Capture the cell that displays the provided text and extract its (x, y) central coordinate. 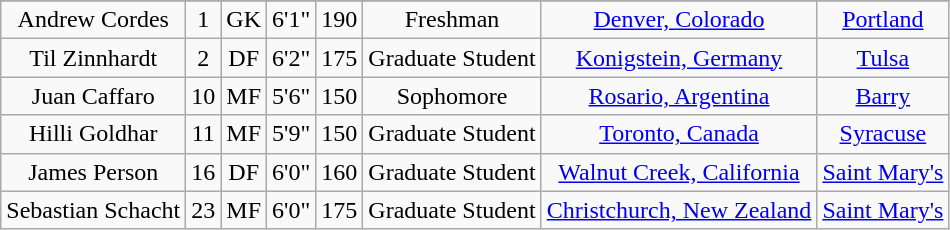
Syracuse (883, 134)
5'9" (292, 134)
Sebastian Schacht (94, 210)
Sophomore (452, 96)
2 (204, 58)
Juan Caffaro (94, 96)
Toronto, Canada (679, 134)
Til Zinnhardt (94, 58)
Hilli Goldhar (94, 134)
Andrew Cordes (94, 20)
Portland (883, 20)
GK (244, 20)
Christchurch, New Zealand (679, 210)
Denver, Colorado (679, 20)
23 (204, 210)
Tulsa (883, 58)
5'6" (292, 96)
Rosario, Argentina (679, 96)
160 (340, 172)
6'2" (292, 58)
16 (204, 172)
Barry (883, 96)
10 (204, 96)
11 (204, 134)
Freshman (452, 20)
James Person (94, 172)
1 (204, 20)
Walnut Creek, California (679, 172)
Konigstein, Germany (679, 58)
6'1" (292, 20)
190 (340, 20)
